Pinpoint the cell where the given text exists, returning its (X, Y) midpoint coordinate. 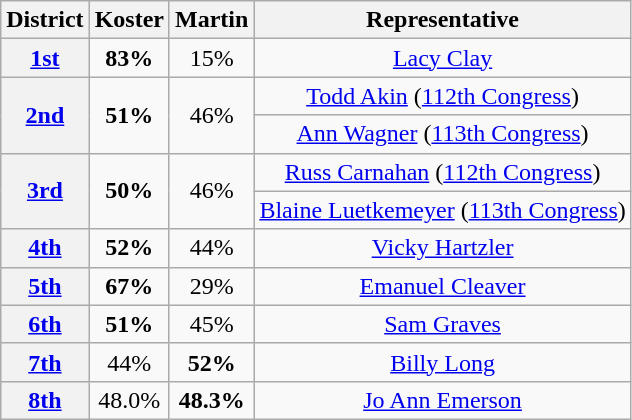
83% (129, 58)
Todd Akin (112th Congress) (442, 96)
48.3% (211, 400)
Martin (211, 20)
29% (211, 286)
District (45, 20)
48.0% (129, 400)
45% (211, 324)
1st (45, 58)
Billy Long (442, 362)
8th (45, 400)
4th (45, 248)
5th (45, 286)
3rd (45, 191)
15% (211, 58)
Emanuel Cleaver (442, 286)
Representative (442, 20)
Koster (129, 20)
Russ Carnahan (112th Congress) (442, 172)
Sam Graves (442, 324)
Jo Ann Emerson (442, 400)
2nd (45, 115)
Lacy Clay (442, 58)
Blaine Luetkemeyer (113th Congress) (442, 210)
Ann Wagner (113th Congress) (442, 134)
7th (45, 362)
Vicky Hartzler (442, 248)
50% (129, 191)
6th (45, 324)
67% (129, 286)
